Return (x, y) of the center of cell containing provided text 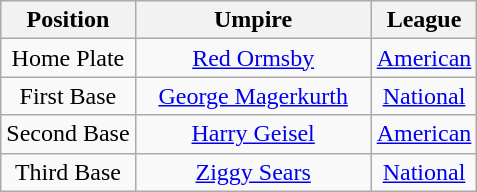
Third Base (68, 172)
Harry Geisel (253, 134)
First Base (68, 96)
Position (68, 20)
Umpire (253, 20)
Home Plate (68, 58)
League (424, 20)
Ziggy Sears (253, 172)
Red Ormsby (253, 58)
George Magerkurth (253, 96)
Second Base (68, 134)
